Output the [x, y] coordinate of the center of the cell containing the given text.  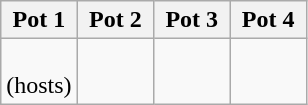
Pot 1 [39, 20]
Pot 2 [115, 20]
(hosts) [39, 72]
Pot 4 [268, 20]
Pot 3 [192, 20]
